Return the (x, y) coordinate for the center point of the cell that contains the specified text.  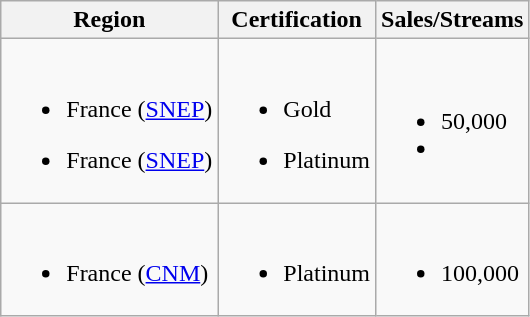
Region (110, 20)
100,000 (452, 260)
GoldPlatinum (297, 121)
France (SNEP)France (SNEP) (110, 121)
Platinum (297, 260)
Certification (297, 20)
Sales/Streams (452, 20)
France (CNM) (110, 260)
50,000 (452, 121)
